Extract the (X, Y) coordinate from the center of the cell holding the provided text.  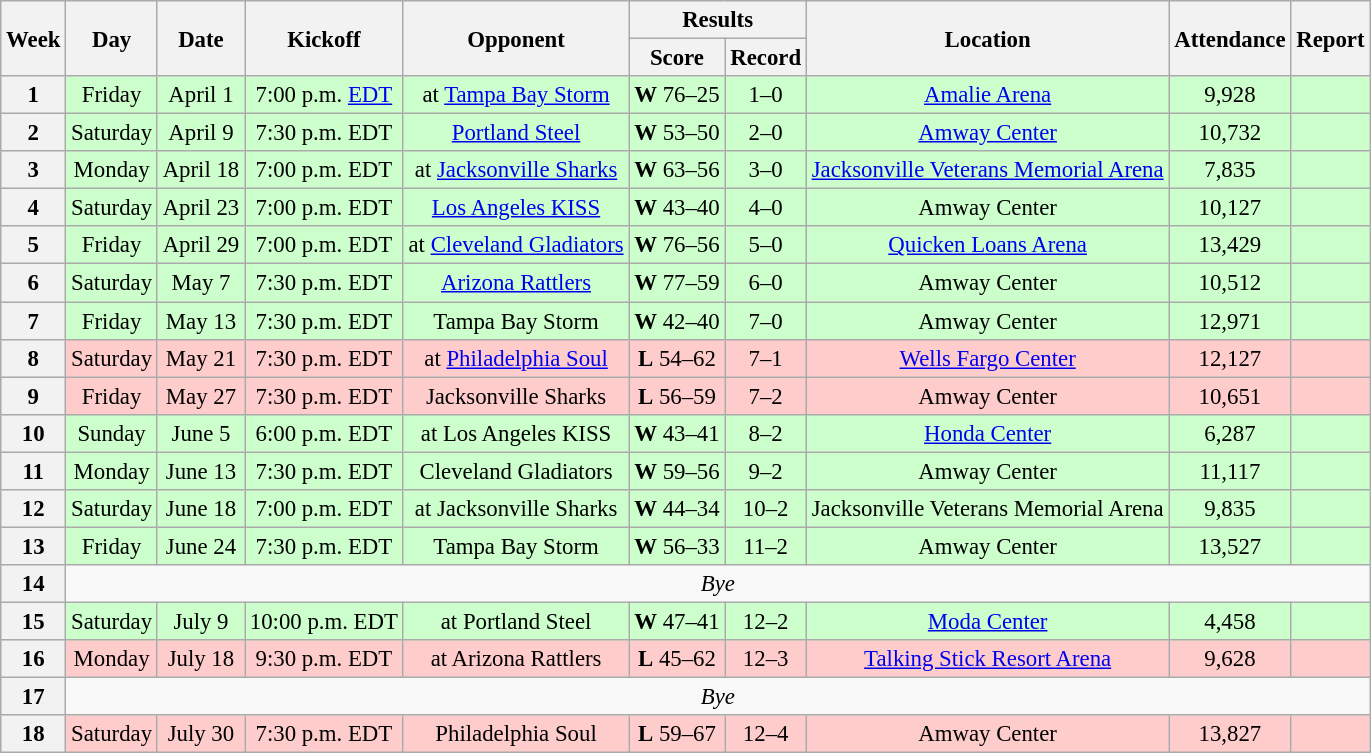
4–0 (766, 208)
Score (677, 58)
Philadelphia Soul (516, 734)
Week (34, 38)
Amalie Arena (988, 95)
W 56–33 (677, 546)
Kickoff (324, 38)
10:00 p.m. EDT (324, 621)
L 54–62 (677, 358)
at Los Angeles KISS (516, 433)
12,971 (1230, 321)
8–2 (766, 433)
13 (34, 546)
5–0 (766, 245)
1–0 (766, 95)
13,527 (1230, 546)
July 30 (200, 734)
W 76–56 (677, 245)
7 (34, 321)
Results (718, 20)
W 59–56 (677, 471)
7–2 (766, 396)
July 18 (200, 659)
9:30 p.m. EDT (324, 659)
11 (34, 471)
at Philadelphia Soul (516, 358)
June 5 (200, 433)
May 13 (200, 321)
April 1 (200, 95)
9–2 (766, 471)
Date (200, 38)
10 (34, 433)
3 (34, 170)
Jacksonville Sharks (516, 396)
18 (34, 734)
9,835 (1230, 509)
W 47–41 (677, 621)
W 43–41 (677, 433)
15 (34, 621)
9,928 (1230, 95)
Portland Steel (516, 133)
6–0 (766, 283)
10–2 (766, 509)
11–2 (766, 546)
Moda Center (988, 621)
11,117 (1230, 471)
Arizona Rattlers (516, 283)
April 23 (200, 208)
June 24 (200, 546)
3–0 (766, 170)
at Cleveland Gladiators (516, 245)
12–4 (766, 734)
Attendance (1230, 38)
2–0 (766, 133)
W 77–59 (677, 283)
June 18 (200, 509)
Wells Fargo Center (988, 358)
2 (34, 133)
L 59–67 (677, 734)
4 (34, 208)
at Tampa Bay Storm (516, 95)
Honda Center (988, 433)
May 21 (200, 358)
April 9 (200, 133)
7–1 (766, 358)
May 27 (200, 396)
W 42–40 (677, 321)
1 (34, 95)
June 13 (200, 471)
6:00 p.m. EDT (324, 433)
Record (766, 58)
14 (34, 584)
6,287 (1230, 433)
L 56–59 (677, 396)
10,732 (1230, 133)
W 63–56 (677, 170)
Talking Stick Resort Arena (988, 659)
8 (34, 358)
12,127 (1230, 358)
Day (112, 38)
13,827 (1230, 734)
12–3 (766, 659)
April 29 (200, 245)
Report (1330, 38)
L 45–62 (677, 659)
Sunday (112, 433)
Location (988, 38)
6 (34, 283)
at Arizona Rattlers (516, 659)
W 44–34 (677, 509)
9,628 (1230, 659)
5 (34, 245)
Quicken Loans Arena (988, 245)
12 (34, 509)
16 (34, 659)
4,458 (1230, 621)
July 9 (200, 621)
Los Angeles KISS (516, 208)
17 (34, 697)
9 (34, 396)
13,429 (1230, 245)
W 43–40 (677, 208)
10,651 (1230, 396)
April 18 (200, 170)
7–0 (766, 321)
7,835 (1230, 170)
10,127 (1230, 208)
May 7 (200, 283)
at Portland Steel (516, 621)
W 53–50 (677, 133)
Cleveland Gladiators (516, 471)
12–2 (766, 621)
Opponent (516, 38)
10,512 (1230, 283)
W 76–25 (677, 95)
